Return [X, Y] of the center of cell containing provided text 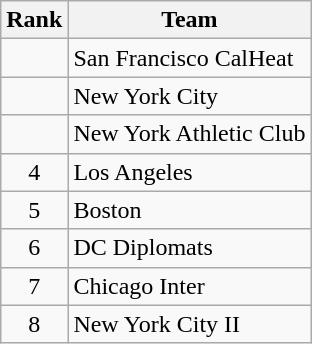
San Francisco CalHeat [190, 58]
5 [34, 210]
Chicago Inter [190, 286]
New York City [190, 96]
Team [190, 20]
DC Diplomats [190, 248]
New York City II [190, 324]
New York Athletic Club [190, 134]
Boston [190, 210]
6 [34, 248]
Los Angeles [190, 172]
Rank [34, 20]
4 [34, 172]
8 [34, 324]
7 [34, 286]
